Locate the cell with the specified text and output its (X, Y) center coordinate. 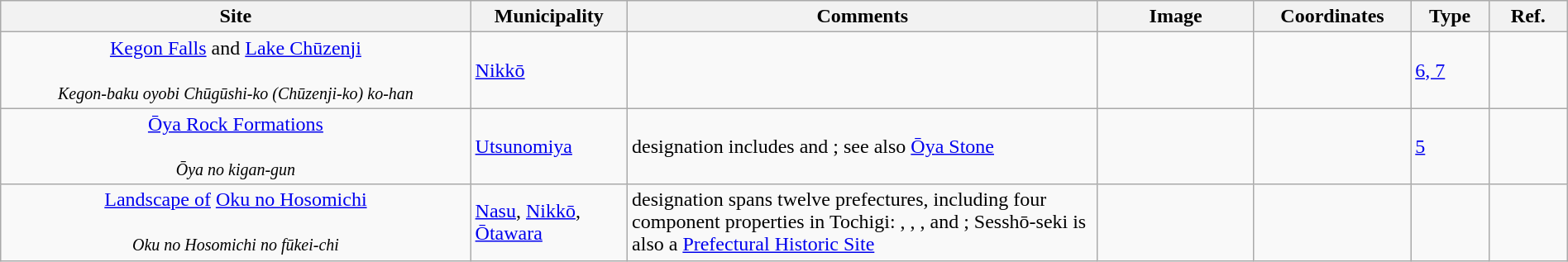
Ōya Rock FormationsŌya no kigan-gun (236, 146)
designation includes and ; see also Ōya Stone (863, 146)
6, 7 (1451, 70)
Nikkō (549, 70)
designation spans twelve prefectures, including four component properties in Tochigi: , , , and ; Sesshō-seki is also a Prefectural Historic Site (863, 222)
Nasu, Nikkō, Ōtawara (549, 222)
Comments (863, 17)
Municipality (549, 17)
Site (236, 17)
Type (1451, 17)
Ref. (1528, 17)
5 (1451, 146)
Coordinates (1331, 17)
Landscape of Oku no HosomichiOku no Hosomichi no fūkei-chi (236, 222)
Utsunomiya (549, 146)
Kegon Falls and Lake ChūzenjiKegon-baku oyobi Chūgūshi-ko (Chūzenji-ko) ko-han (236, 70)
Image (1176, 17)
